Capture the cell that displays the provided text and extract its [X, Y] central coordinate. 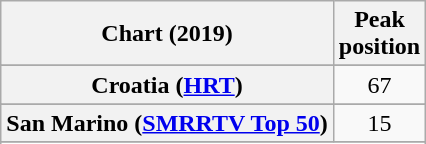
15 [379, 123]
Chart (2019) [168, 34]
San Marino (SMRRTV Top 50) [168, 123]
67 [379, 85]
Croatia (HRT) [168, 85]
Peakposition [379, 34]
